Detect which cell encompasses the target text, then output its [X, Y] center coordinate. 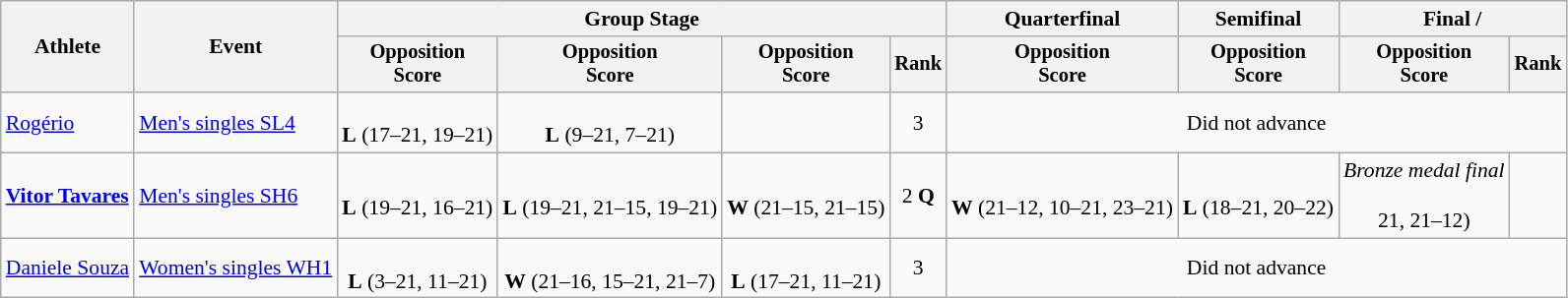
L (17–21, 19–21) [418, 122]
Men's singles SL4 [235, 122]
W (21–12, 10–21, 23–21) [1062, 197]
Bronze medal final21, 21–12) [1424, 197]
W (21–15, 21–15) [806, 197]
L (17–21, 11–21) [806, 268]
L (3–21, 11–21) [418, 268]
Rogério [67, 122]
Group Stage [642, 19]
L (19–21, 21–15, 19–21) [610, 197]
L (9–21, 7–21) [610, 122]
Quarterfinal [1062, 19]
Women's singles WH1 [235, 268]
Athlete [67, 47]
Men's singles SH6 [235, 197]
Vitor Tavares [67, 197]
2 Q [918, 197]
Event [235, 47]
W (21–16, 15–21, 21–7) [610, 268]
Daniele Souza [67, 268]
Final / [1452, 19]
L (19–21, 16–21) [418, 197]
L (18–21, 20–22) [1259, 197]
Semifinal [1259, 19]
